Return [x, y] of the center of cell containing provided text 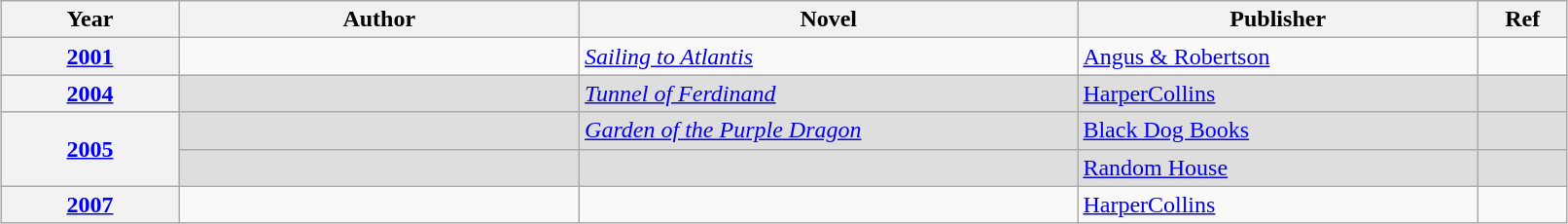
Publisher [1278, 19]
2001 [89, 56]
2007 [89, 205]
Author [379, 19]
Black Dog Books [1278, 131]
Random House [1278, 168]
Tunnel of Ferdinand [829, 93]
Ref [1523, 19]
Angus & Robertson [1278, 56]
Sailing to Atlantis [829, 56]
Year [89, 19]
2005 [89, 149]
Novel [829, 19]
2004 [89, 93]
Garden of the Purple Dragon [829, 131]
